Extract the [x, y] coordinate from the center of the cell holding the provided text.  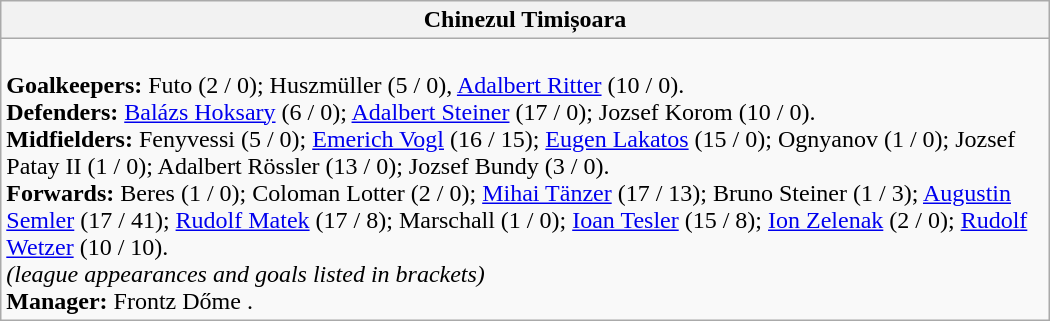
Chinezul Timișoara [525, 20]
